From the cell containing the given text, extract its center point as [X, Y] coordinate. 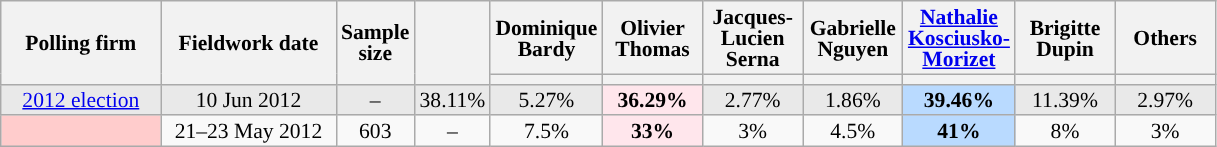
4.5% [853, 132]
38.11% [452, 100]
Brigitte Dupin [1065, 38]
2.97% [1165, 100]
2012 election [81, 100]
603 [375, 132]
Samplesize [375, 42]
Polling firm [81, 42]
11.39% [1065, 100]
39.46% [959, 100]
33% [652, 132]
21–23 May 2012 [248, 132]
8% [1065, 132]
Olivier Thomas [652, 38]
10 Jun 2012 [248, 100]
2.77% [753, 100]
Fieldwork date [248, 42]
5.27% [546, 100]
36.29% [652, 100]
Nathalie Kosciusko-Morizet [959, 38]
Dominique Bardy [546, 38]
7.5% [546, 132]
Gabrielle Nguyen [853, 38]
41% [959, 132]
1.86% [853, 100]
Others [1165, 38]
Jacques-Lucien Serna [753, 38]
